Return the [X, Y] coordinate for the center point of the cell that contains the specified text.  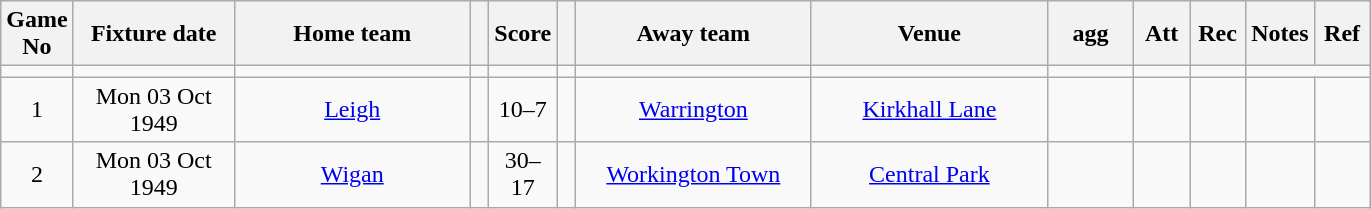
2 [37, 174]
Rec [1218, 34]
Wigan [352, 174]
Kirkhall Lane [929, 110]
1 [37, 110]
Away team [693, 34]
Venue [929, 34]
Workington Town [693, 174]
30–17 [523, 174]
Leigh [352, 110]
10–7 [523, 110]
Warrington [693, 110]
Home team [352, 34]
Notes [1280, 34]
Ref [1342, 34]
Score [523, 34]
Game No [37, 34]
Central Park [929, 174]
Fixture date [154, 34]
Att [1162, 34]
agg [1090, 34]
